Determine the (x, y) coordinate at the center of the cell enclosing the given text.  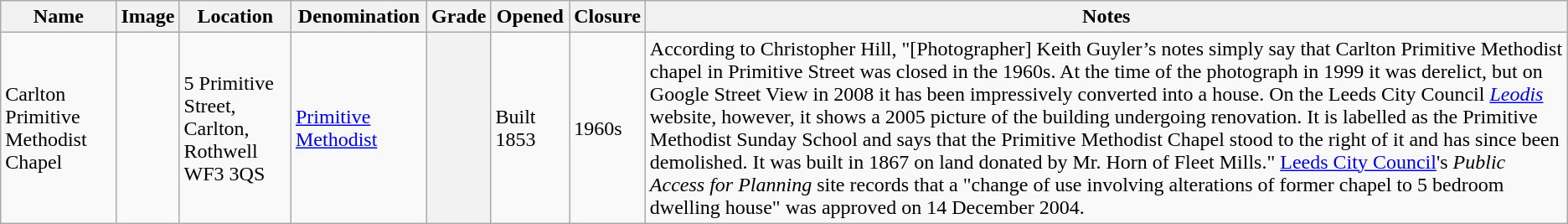
Primitive Methodist (358, 128)
Location (235, 17)
Carlton Primitive Methodist Chapel (59, 128)
Grade (459, 17)
1960s (608, 128)
Denomination (358, 17)
Opened (530, 17)
Name (59, 17)
Image (147, 17)
Built 1853 (530, 128)
5 Primitive Street, Carlton, RothwellWF3 3QS (235, 128)
Notes (1106, 17)
Closure (608, 17)
